Capture the cell that displays the provided text and extract its [x, y] central coordinate. 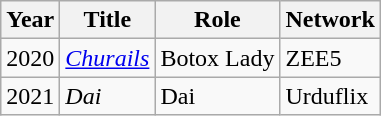
Year [30, 20]
Role [218, 20]
Network [330, 20]
ZEE5 [330, 58]
2021 [30, 96]
Botox Lady [218, 58]
2020 [30, 58]
Churails [108, 58]
Title [108, 20]
Urduflix [330, 96]
